Identify which cell holds the provided text, then report its (X, Y) central coordinate. 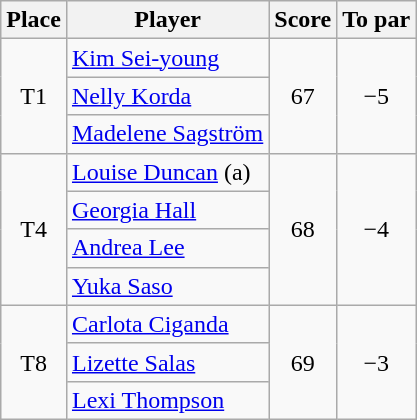
Yuka Saso (167, 286)
Lexi Thompson (167, 400)
Georgia Hall (167, 210)
67 (303, 96)
Madelene Sagström (167, 134)
Nelly Korda (167, 96)
−3 (376, 362)
Player (167, 20)
T1 (34, 96)
T8 (34, 362)
−5 (376, 96)
68 (303, 229)
Place (34, 20)
T4 (34, 229)
Score (303, 20)
Kim Sei-young (167, 58)
Andrea Lee (167, 248)
To par (376, 20)
Carlota Ciganda (167, 324)
Louise Duncan (a) (167, 172)
69 (303, 362)
Lizette Salas (167, 362)
−4 (376, 229)
